Find where the given text appears and provide that cell's center as (X, Y) coordinate. 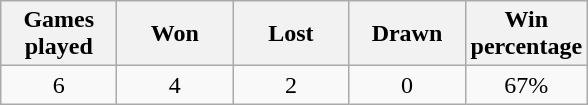
Lost (291, 34)
Win percentage (526, 34)
6 (59, 85)
Won (175, 34)
Games played (59, 34)
67% (526, 85)
0 (407, 85)
2 (291, 85)
Drawn (407, 34)
4 (175, 85)
